Search for the cell housing the specified text and yield its [X, Y] center coordinate. 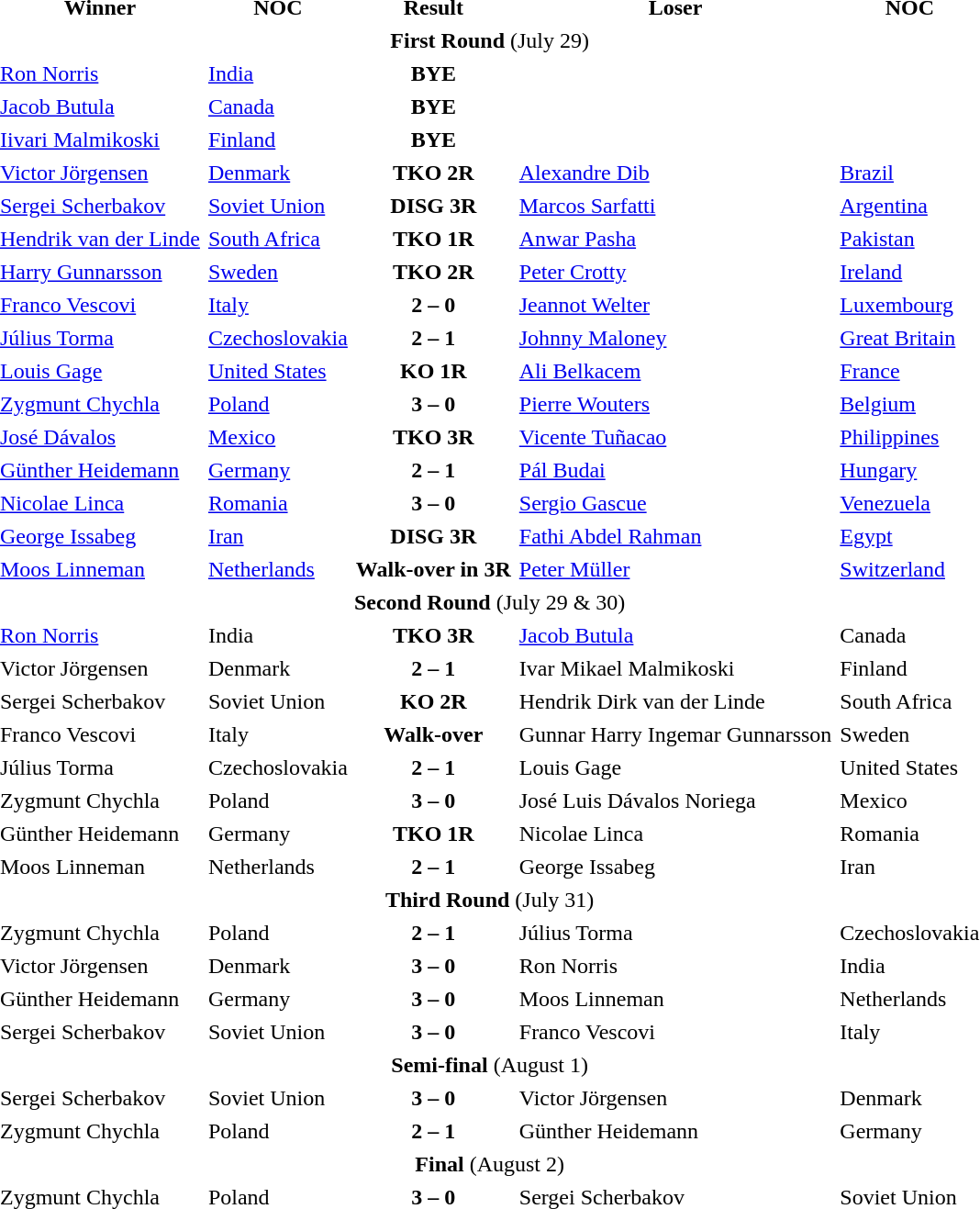
Marcos Sarfatti [675, 206]
South Africa [278, 239]
Mexico [278, 437]
United States [278, 371]
Moos Linneman [675, 999]
Anwar Pasha [675, 239]
Július Torma [675, 933]
Hendrik Dirk van der Linde [675, 701]
Walk-over in 3R [433, 569]
José Luis Dávalos Noriega [675, 800]
Gunnar Harry Ingemar Gunnarsson [675, 734]
Günther Heidemann [675, 1131]
Peter Crotty [675, 272]
Louis Gage [675, 767]
Peter Müller [675, 569]
Jacob Butula [675, 635]
Fathi Abdel Rahman [675, 536]
Alexandre Dib [675, 173]
Ron Norris [675, 966]
Iran [278, 536]
Ivar Mikael Malmikoski [675, 668]
Romania [278, 503]
Victor Jörgensen [675, 1098]
Nicolae Linca [675, 834]
Johnny Maloney [675, 338]
KO 2R [433, 701]
Walk-over [433, 734]
KO 1R [433, 371]
Sergio Gascue [675, 503]
Canada [278, 106]
Pierre Wouters [675, 404]
Sweden [278, 272]
George Issabeg [675, 867]
Jeannot Welter [675, 305]
Ali Belkacem [675, 371]
Franco Vescovi [675, 1032]
Pál Budai [675, 470]
Finland [278, 140]
Vicente Tuñacao [675, 437]
2 – 0 [433, 305]
